Identify which cell holds the provided text, then report its [X, Y] central coordinate. 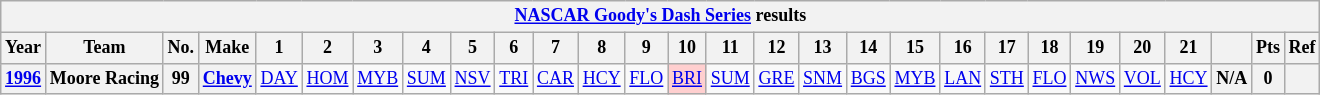
No. [180, 48]
Team [104, 48]
CAR [556, 78]
GRE [776, 78]
BGS [868, 78]
5 [472, 48]
LAN [963, 78]
20 [1143, 48]
19 [1096, 48]
15 [915, 48]
Pts [1268, 48]
TRI [514, 78]
10 [688, 48]
3 [378, 48]
STH [1006, 78]
9 [646, 48]
13 [823, 48]
17 [1006, 48]
21 [1188, 48]
SNM [823, 78]
NASCAR Goody's Dash Series results [660, 16]
2 [328, 48]
HOM [328, 78]
18 [1050, 48]
16 [963, 48]
BRI [688, 78]
1996 [24, 78]
14 [868, 48]
DAY [279, 78]
7 [556, 48]
6 [514, 48]
Ref [1302, 48]
12 [776, 48]
Year [24, 48]
NSV [472, 78]
N/A [1232, 78]
1 [279, 48]
99 [180, 78]
VOL [1143, 78]
Chevy [227, 78]
11 [730, 48]
4 [427, 48]
Moore Racing [104, 78]
Make [227, 48]
8 [602, 48]
NWS [1096, 78]
0 [1268, 78]
